Output the [X, Y] coordinate of the center of the cell containing the given text.  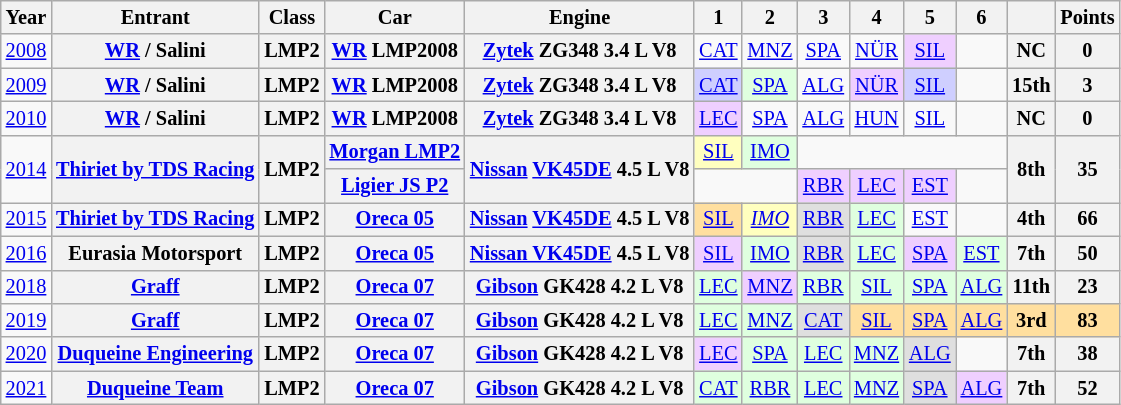
Duqueine Team [155, 388]
Year [26, 17]
2018 [26, 287]
66 [1087, 219]
Points [1087, 17]
Car [394, 17]
4 [876, 17]
Class [292, 17]
5 [930, 17]
1 [718, 17]
2015 [26, 219]
23 [1087, 287]
Entrant [155, 17]
6 [982, 17]
HUN [876, 118]
35 [1087, 168]
2019 [26, 320]
3rd [1031, 320]
2020 [26, 354]
2021 [26, 388]
15th [1031, 85]
Morgan LMP2 [394, 152]
52 [1087, 388]
83 [1087, 320]
Eurasia Motorsport [155, 253]
4th [1031, 219]
Ligier JS P2 [394, 186]
2014 [26, 168]
2010 [26, 118]
2 [770, 17]
50 [1087, 253]
2009 [26, 85]
2016 [26, 253]
8th [1031, 168]
2008 [26, 51]
Duqueine Engineering [155, 354]
38 [1087, 354]
11th [1031, 287]
Engine [580, 17]
